For the text-containing cell, return its midpoint in [x, y] coordinate format. 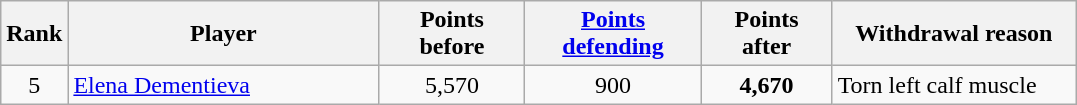
Withdrawal reason [954, 34]
900 [613, 85]
4,670 [766, 85]
Points before [452, 34]
Points after [766, 34]
Elena Dementieva [224, 85]
5 [34, 85]
Torn left calf muscle [954, 85]
5,570 [452, 85]
Player [224, 34]
Points defending [613, 34]
Rank [34, 34]
